Detect which cell encompasses the target text, then output its (x, y) center coordinate. 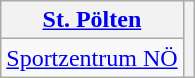
Sportzentrum NÖ (92, 58)
St. Pölten (92, 20)
